Locate the cell with the specified text and output its (X, Y) center coordinate. 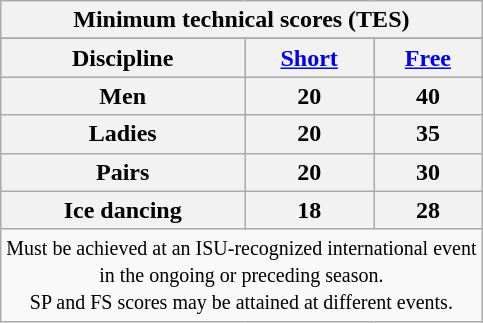
Ladies (123, 134)
18 (310, 210)
Must be achieved at an ISU-recognized international event in the ongoing or preceding season. SP and FS scores may be attained at different events. (242, 275)
Pairs (123, 172)
35 (428, 134)
30 (428, 172)
Discipline (123, 58)
28 (428, 210)
Short (310, 58)
Ice dancing (123, 210)
Men (123, 96)
Minimum technical scores (TES) (242, 20)
Free (428, 58)
40 (428, 96)
